Search for the cell housing the specified text and yield its [x, y] center coordinate. 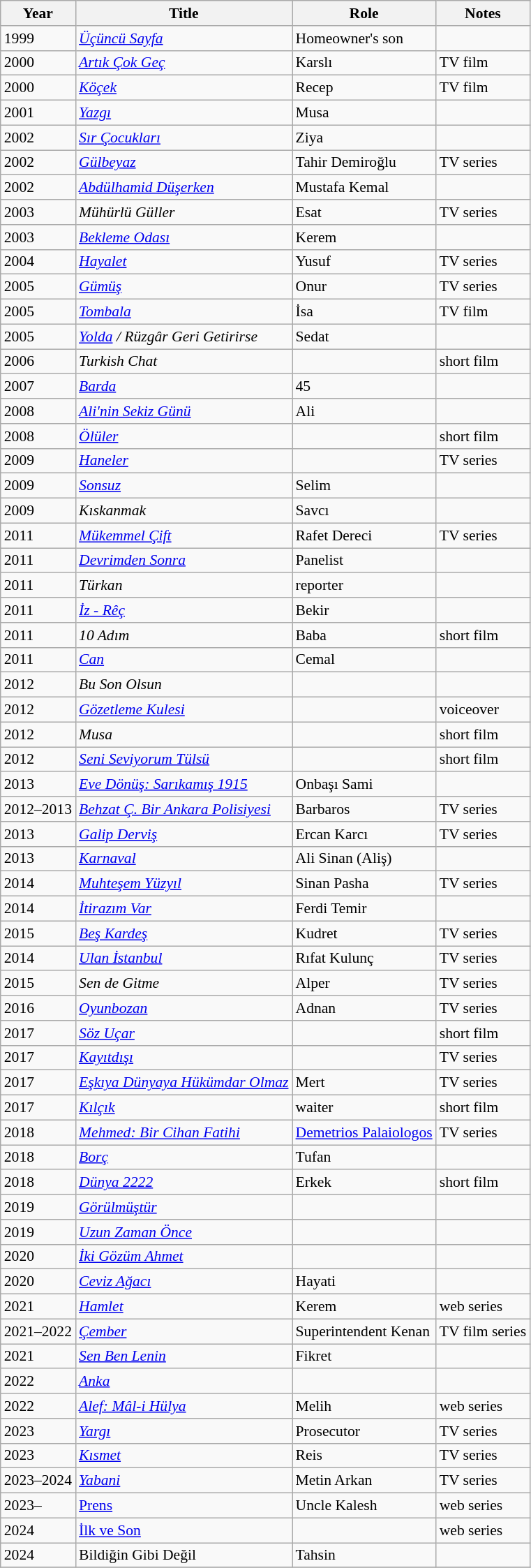
Köçek [184, 88]
Onbaşı Sami [364, 785]
2023– [38, 1506]
Mükemmel Çift [184, 535]
Ferdi Temir [364, 909]
Karnaval [184, 859]
Yusuf [364, 262]
Anka [184, 1382]
Haneler [184, 461]
Metin Arkan [364, 1481]
Gülbeyaz [184, 163]
2021–2022 [38, 1331]
Üçüncü Sayfa [184, 38]
Oyunbozan [184, 1008]
45 [364, 387]
Galip Derviş [184, 834]
Year [38, 13]
Role [364, 13]
Karslı [364, 63]
Kıskanmak [184, 511]
Beş Kardeş [184, 933]
waiter [364, 1108]
Barda [184, 387]
Sedat [364, 336]
Sır Çocukları [184, 138]
Reis [364, 1456]
Superintendent Kenan [364, 1331]
2006 [38, 362]
Rıfat Kulunç [364, 959]
Sen Ben Lenin [184, 1356]
Hayati [364, 1282]
Seni Seviyorum Tülsü [184, 760]
Tombala [184, 312]
Yazgı [184, 113]
Baba [364, 635]
Adnan [364, 1008]
Çember [184, 1331]
Ali Sinan (Aliş) [364, 859]
voiceover [483, 710]
Bekleme Odası [184, 237]
Ercan Karcı [364, 834]
Can [184, 660]
Savcı [364, 511]
Tahir Demiroğlu [364, 163]
Erkek [364, 1183]
Hamlet [184, 1307]
Mehmed: Bir Cihan Fatihi [184, 1132]
Muhteşem Yüzyıl [184, 884]
Alper [364, 984]
Yolda / Rüzgâr Geri Getirirse [184, 336]
Rafet Dereci [364, 535]
Notes [483, 13]
Bildiğin Gibi Değil [184, 1555]
Sen de Gitme [184, 984]
Görülmüştür [184, 1207]
Bekir [364, 610]
Borç [184, 1157]
Bu Son Olsun [184, 685]
Ceviz Ağacı [184, 1282]
İsa [364, 312]
Gözetleme Kulesi [184, 710]
Mert [364, 1083]
Söz Uçar [184, 1033]
Homeowner's son [364, 38]
Selim [364, 486]
İtirazım Var [184, 909]
Uncle Kalesh [364, 1506]
Prens [184, 1506]
Ziya [364, 138]
Kudret [364, 933]
10 Adım [184, 635]
Ali'nin Sekiz Günü [184, 411]
Dünya 2222 [184, 1183]
Mustafa Kemal [364, 188]
Uzun Zaman Önce [184, 1232]
Mühürlü Güller [184, 212]
Cemal [364, 660]
1999 [38, 38]
İki Gözüm Ahmet [184, 1257]
Ulan İstanbul [184, 959]
Ali [364, 411]
Sinan Pasha [364, 884]
İz - Rêç [184, 610]
Sonsuz [184, 486]
Prosecutor [364, 1431]
2007 [38, 387]
Artık Çok Geç [184, 63]
İlk ve Son [184, 1530]
Recep [364, 88]
Panelist [364, 561]
Fikret [364, 1356]
Gümüş [184, 287]
TV film series [483, 1331]
Demetrios Palaiologos [364, 1132]
Kılçık [184, 1108]
Yabani [184, 1481]
2004 [38, 262]
Türkan [184, 586]
2012–2013 [38, 809]
Tufan [364, 1157]
Eşkıya Dünyaya Hükümdar Olmaz [184, 1083]
Behzat Ç. Bir Ankara Polisiyesi [184, 809]
reporter [364, 586]
Alef: Mâl-i Hülya [184, 1406]
Kayıtdışı [184, 1058]
Tahsin [364, 1555]
Devrimden Sonra [184, 561]
Yargı [184, 1431]
Melih [364, 1406]
2023–2024 [38, 1481]
Ölüler [184, 436]
Barbaros [364, 809]
Onur [364, 287]
Hayalet [184, 262]
Title [184, 13]
2001 [38, 113]
Turkish Chat [184, 362]
Kısmet [184, 1456]
Esat [364, 212]
Eve Dönüş: Sarıkamış 1915 [184, 785]
2016 [38, 1008]
Abdülhamid Düşerken [184, 188]
